Identify which cell holds the provided text, then report its [X, Y] central coordinate. 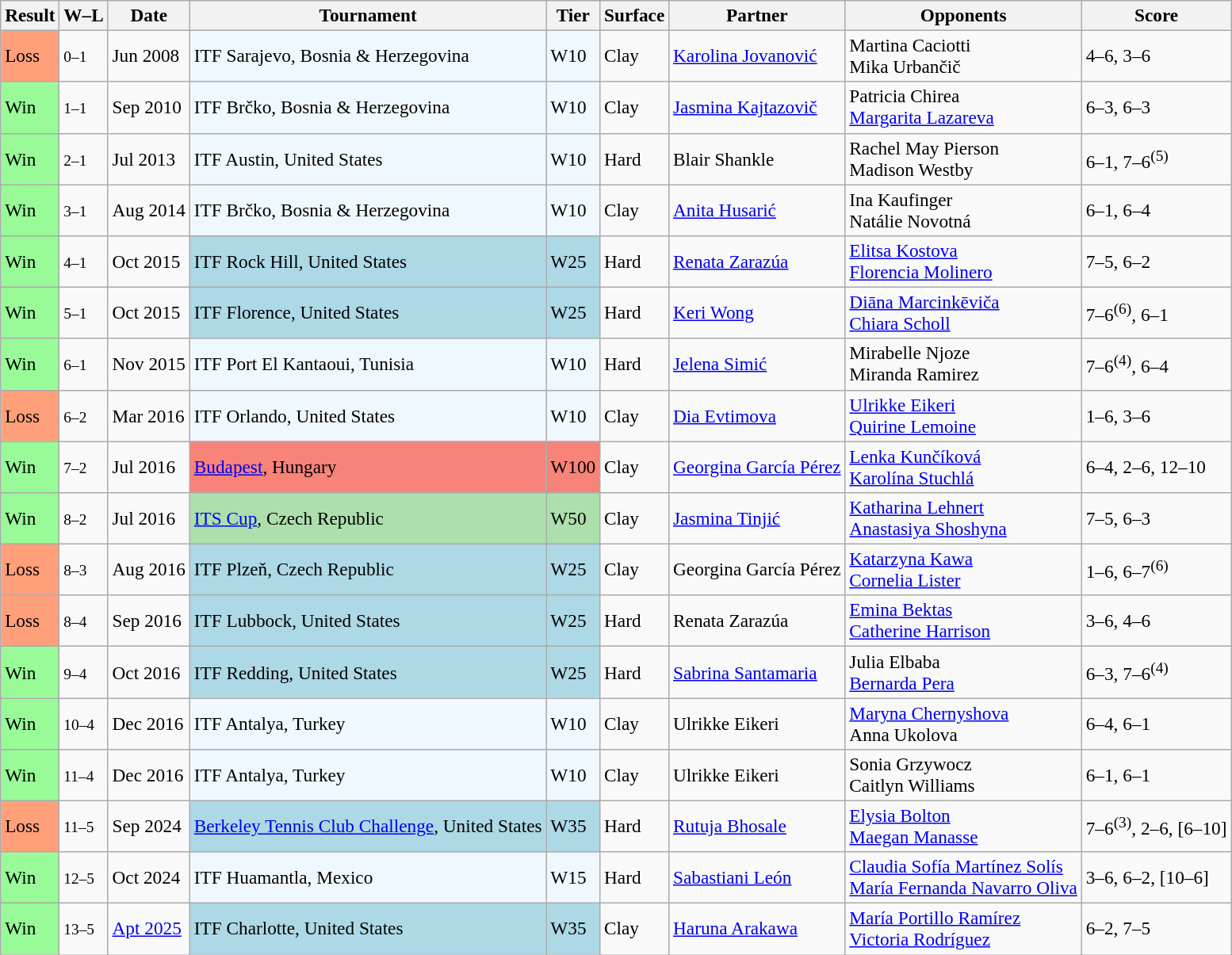
11–4 [84, 775]
Budapest, Hungary [368, 466]
Patricia Chirea Margarita Lazareva [963, 108]
6–2 [84, 415]
10–4 [84, 723]
Oct 2016 [149, 672]
4–6, 3–6 [1156, 55]
Jasmina Tinjić [757, 518]
ITF Huamantla, Mexico [368, 878]
12–5 [84, 878]
Julia Elbaba Bernarda Pera [963, 672]
Ulrikke Eikeri Quirine Lemoine [963, 415]
ITF Lubbock, United States [368, 621]
Martina Caciotti Mika Urbančič [963, 55]
Karolina Jovanović [757, 55]
6–3, 6–3 [1156, 108]
ITF Sarajevo, Bosnia & Herzegovina [368, 55]
6–1, 6–4 [1156, 209]
0–1 [84, 55]
6–1, 7–6(5) [1156, 159]
ITF Florence, United States [368, 312]
Rachel May Pierson Madison Westby [963, 159]
1–6, 6–7(6) [1156, 569]
Sep 2024 [149, 826]
6–4, 6–1 [1156, 723]
2–1 [84, 159]
7–6(4), 6–4 [1156, 365]
W100 [573, 466]
Tier [573, 15]
ITF Austin, United States [368, 159]
Sep 2016 [149, 621]
Jasmina Kajtazovič [757, 108]
8–2 [84, 518]
Sabrina Santamaria [757, 672]
Haruna Arakawa [757, 929]
7–5, 6–2 [1156, 262]
Anita Husarić [757, 209]
Date [149, 15]
Jelena Simić [757, 365]
Maryna Chernyshova Anna Ukolova [963, 723]
Score [1156, 15]
Emina Bektas Catherine Harrison [963, 621]
6–3, 7–6(4) [1156, 672]
Lenka Kunčíková Karolína Stuchlá [963, 466]
Sabastiani León [757, 878]
Apt 2025 [149, 929]
Dia Evtimova [757, 415]
6–1, 6–1 [1156, 775]
Mirabelle Njoze Miranda Ramirez [963, 365]
Jun 2008 [149, 55]
ITF Rock Hill, United States [368, 262]
Opponents [963, 15]
3–6, 4–6 [1156, 621]
ITF Plzeň, Czech Republic [368, 569]
W50 [573, 518]
Keri Wong [757, 312]
7–6(3), 2–6, [6–10] [1156, 826]
Partner [757, 15]
3–1 [84, 209]
8–4 [84, 621]
Ina Kaufinger Natálie Novotná [963, 209]
ITF Orlando, United States [368, 415]
5–1 [84, 312]
Nov 2015 [149, 365]
Diāna Marcinkēviča Chiara Scholl [963, 312]
6–1 [84, 365]
Rutuja Bhosale [757, 826]
Berkeley Tennis Club Challenge, United States [368, 826]
Jul 2013 [149, 159]
6–4, 2–6, 12–10 [1156, 466]
Result [30, 15]
ITF Charlotte, United States [368, 929]
ITF Redding, United States [368, 672]
Katarzyna Kawa Cornelia Lister [963, 569]
1–6, 3–6 [1156, 415]
Aug 2016 [149, 569]
W15 [573, 878]
María Portillo Ramírez Victoria Rodríguez [963, 929]
Sonia Grzywocz Caitlyn Williams [963, 775]
9–4 [84, 672]
7–5, 6–3 [1156, 518]
Elysia Bolton Maegan Manasse [963, 826]
Oct 2024 [149, 878]
Aug 2014 [149, 209]
7–6(6), 6–1 [1156, 312]
8–3 [84, 569]
4–1 [84, 262]
Sep 2010 [149, 108]
Tournament [368, 15]
Elitsa Kostova Florencia Molinero [963, 262]
Katharina Lehnert Anastasiya Shoshyna [963, 518]
ITS Cup, Czech Republic [368, 518]
13–5 [84, 929]
6–2, 7–5 [1156, 929]
7–2 [84, 466]
W–L [84, 15]
Surface [634, 15]
Blair Shankle [757, 159]
3–6, 6–2, [10–6] [1156, 878]
ITF Port El Kantaoui, Tunisia [368, 365]
Mar 2016 [149, 415]
1–1 [84, 108]
Claudia Sofía Martínez Solís María Fernanda Navarro Oliva [963, 878]
11–5 [84, 826]
